Detect which cell encompasses the target text, then output its [X, Y] center coordinate. 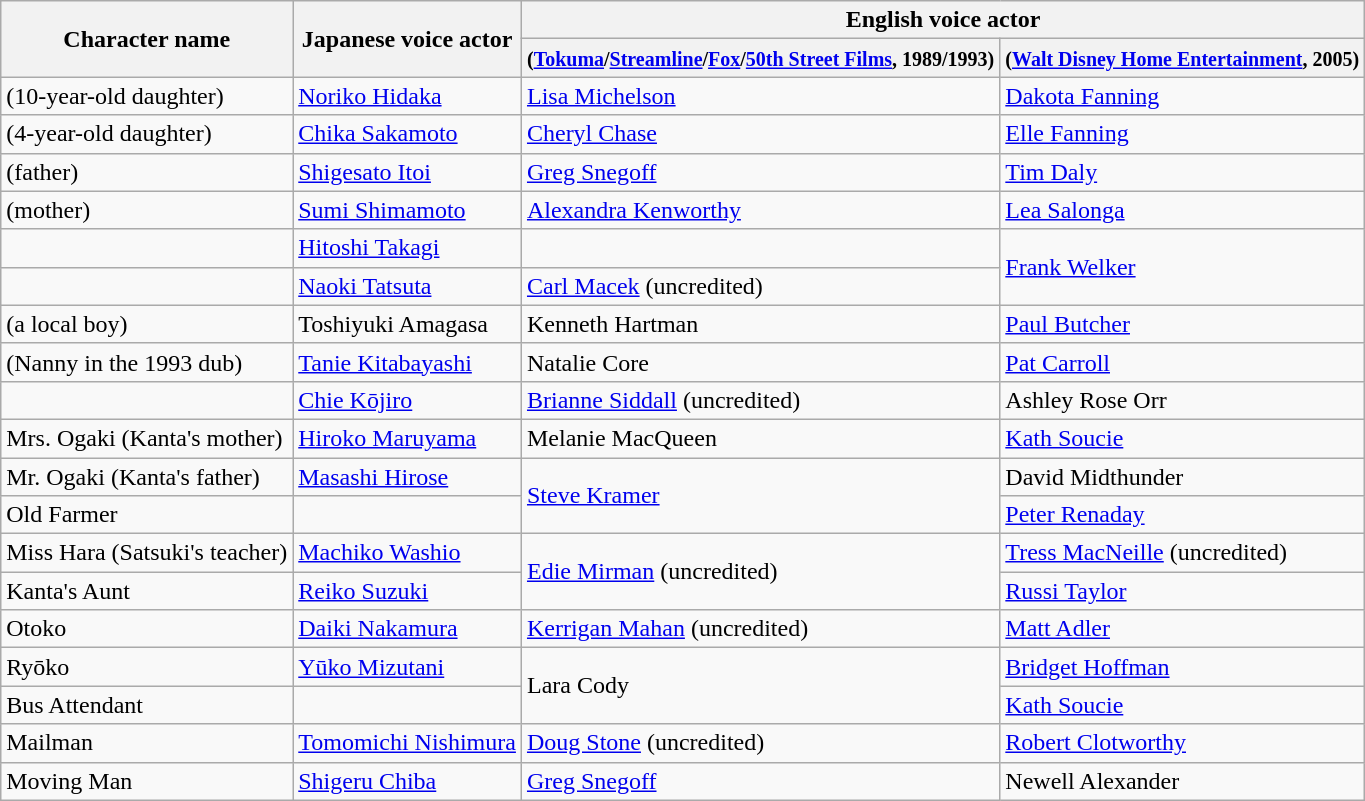
Bridget Hoffman [1182, 667]
David Midthunder [1182, 477]
Melanie MacQueen [760, 438]
Lea Salonga [1182, 210]
Newell Alexander [1182, 781]
Moving Man [147, 781]
Hiroko Maruyama [408, 438]
English voice actor [942, 20]
Natalie Core [760, 362]
Mailman [147, 743]
Robert Clotworthy [1182, 743]
(mother) [147, 210]
(father) [147, 172]
Elle Fanning [1182, 134]
Naoki Tatsuta [408, 286]
(a local boy) [147, 324]
Japanese voice actor [408, 39]
Toshiyuki Amagasa [408, 324]
Ashley Rose Orr [1182, 400]
Chika Sakamoto [408, 134]
Mrs. Ogaki (Kanta's mother) [147, 438]
Brianne Siddall (uncredited) [760, 400]
Reiko Suzuki [408, 591]
Kerrigan Mahan (uncredited) [760, 629]
Otoko [147, 629]
Hitoshi Takagi [408, 248]
Old Farmer [147, 515]
(Nanny in the 1993 dub) [147, 362]
Kenneth Hartman [760, 324]
Masashi Hirose [408, 477]
Shigeru Chiba [408, 781]
Dakota Fanning [1182, 96]
Lisa Michelson [760, 96]
Daiki Nakamura [408, 629]
Paul Butcher [1182, 324]
(4-year-old daughter) [147, 134]
Matt Adler [1182, 629]
Cheryl Chase [760, 134]
Lara Cody [760, 686]
(10-year-old daughter) [147, 96]
Ryōko [147, 667]
Tanie Kitabayashi [408, 362]
Bus Attendant [147, 705]
Tomomichi Nishimura [408, 743]
Steve Kramer [760, 496]
Alexandra Kenworthy [760, 210]
Shigesato Itoi [408, 172]
Mr. Ogaki (Kanta's father) [147, 477]
(Walt Disney Home Entertainment, 2005) [1182, 58]
Sumi Shimamoto [408, 210]
Tress MacNeille (uncredited) [1182, 553]
Noriko Hidaka [408, 96]
Chie Kōjiro [408, 400]
Russi Taylor [1182, 591]
Doug Stone (uncredited) [760, 743]
Edie Mirman (uncredited) [760, 572]
Miss Hara (Satsuki's teacher) [147, 553]
(Tokuma/Streamline/Fox/50th Street Films, 1989/1993) [760, 58]
Tim Daly [1182, 172]
Character name [147, 39]
Pat Carroll [1182, 362]
Machiko Washio [408, 553]
Carl Macek (uncredited) [760, 286]
Kanta's Aunt [147, 591]
Frank Welker [1182, 267]
Peter Renaday [1182, 515]
Yūko Mizutani [408, 667]
